Search for the cell housing the specified text and yield its (x, y) center coordinate. 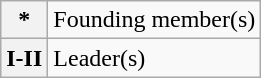
Leader(s) (154, 58)
Founding member(s) (154, 20)
I-II (24, 58)
* (24, 20)
